Detect which cell encompasses the target text, then output its (x, y) center coordinate. 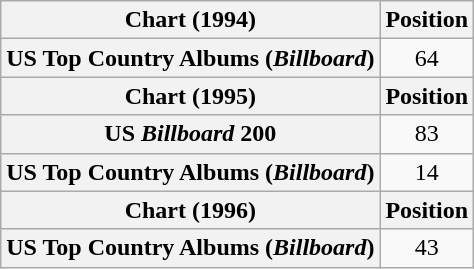
43 (427, 248)
Chart (1996) (190, 210)
83 (427, 134)
US Billboard 200 (190, 134)
Chart (1995) (190, 96)
14 (427, 172)
Chart (1994) (190, 20)
64 (427, 58)
